Determine the (x, y) coordinate at the center of the cell enclosing the given text.  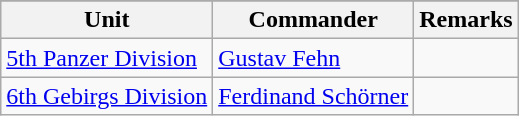
5th Panzer Division (107, 58)
Ferdinand Schörner (314, 96)
Commander (314, 20)
Remarks (466, 20)
6th Gebirgs Division (107, 96)
Unit (107, 20)
Gustav Fehn (314, 58)
